Locate the cell with the specified text and output its (X, Y) center coordinate. 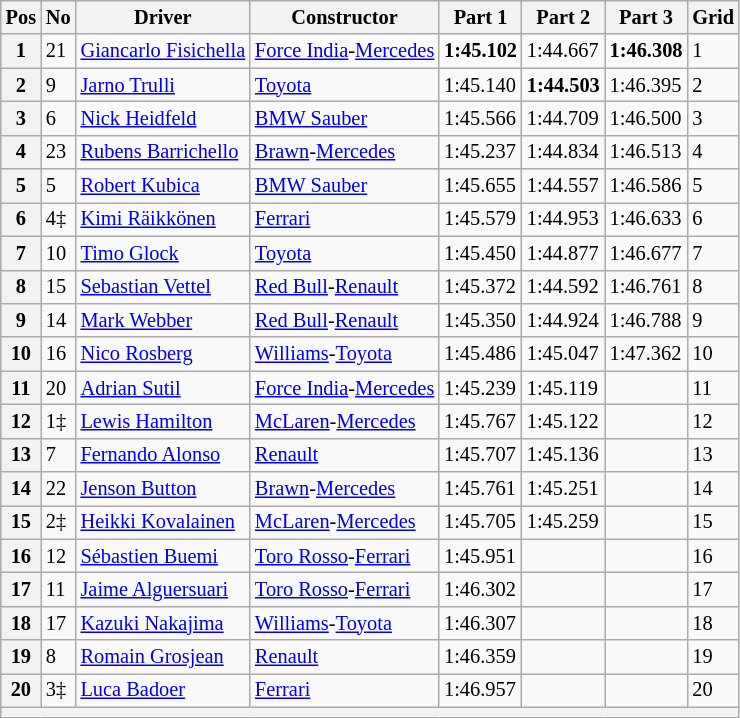
1:45.239 (480, 388)
1:46.633 (646, 219)
1:46.957 (480, 690)
No (58, 17)
1:46.308 (646, 51)
1:45.566 (480, 118)
Nico Rosberg (163, 354)
Heikki Kovalainen (163, 522)
Part 1 (480, 17)
Mark Webber (163, 320)
1:46.395 (646, 85)
1:44.709 (564, 118)
Romain Grosjean (163, 657)
1:45.259 (564, 522)
1:45.119 (564, 388)
1:46.359 (480, 657)
4‡ (58, 219)
Luca Badoer (163, 690)
1:44.924 (564, 320)
1:45.951 (480, 556)
1:47.362 (646, 354)
Kimi Räikkönen (163, 219)
1:45.122 (564, 421)
1:44.877 (564, 253)
3‡ (58, 690)
1‡ (58, 421)
1:45.047 (564, 354)
1:45.450 (480, 253)
1:45.655 (480, 186)
1:45.237 (480, 152)
1:45.579 (480, 219)
1:45.102 (480, 51)
Sébastien Buemi (163, 556)
Driver (163, 17)
1:45.136 (564, 455)
21 (58, 51)
Adrian Sutil (163, 388)
1:45.486 (480, 354)
1:45.372 (480, 287)
Timo Glock (163, 253)
1:45.767 (480, 421)
1:45.140 (480, 85)
Lewis Hamilton (163, 421)
1:44.503 (564, 85)
1:45.350 (480, 320)
23 (58, 152)
Rubens Barrichello (163, 152)
Giancarlo Fisichella (163, 51)
Part 3 (646, 17)
1:46.500 (646, 118)
2‡ (58, 522)
1:45.251 (564, 489)
Fernando Alonso (163, 455)
1:45.761 (480, 489)
1:44.667 (564, 51)
Pos (21, 17)
1:46.761 (646, 287)
1:45.707 (480, 455)
Jenson Button (163, 489)
Part 2 (564, 17)
1:46.513 (646, 152)
Kazuki Nakajima (163, 623)
1:46.677 (646, 253)
1:44.953 (564, 219)
Robert Kubica (163, 186)
1:44.592 (564, 287)
22 (58, 489)
1:44.557 (564, 186)
Constructor (344, 17)
1:46.307 (480, 623)
Grid (713, 17)
Nick Heidfeld (163, 118)
Jarno Trulli (163, 85)
1:46.302 (480, 589)
Jaime Alguersuari (163, 589)
Sebastian Vettel (163, 287)
1:44.834 (564, 152)
1:46.788 (646, 320)
1:46.586 (646, 186)
1:45.705 (480, 522)
